Provide the (x, y) coordinate of the cell's center where the given text is located.  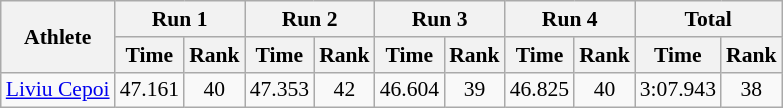
3:07.943 (678, 90)
Liviu Cepoi (58, 90)
46.604 (410, 90)
46.825 (540, 90)
Athlete (58, 36)
Run 1 (180, 19)
39 (474, 90)
42 (344, 90)
47.161 (150, 90)
38 (752, 90)
Run 4 (570, 19)
47.353 (280, 90)
Run 3 (440, 19)
Run 2 (310, 19)
Total (708, 19)
